Find where the given text appears and provide that cell's center as [X, Y] coordinate. 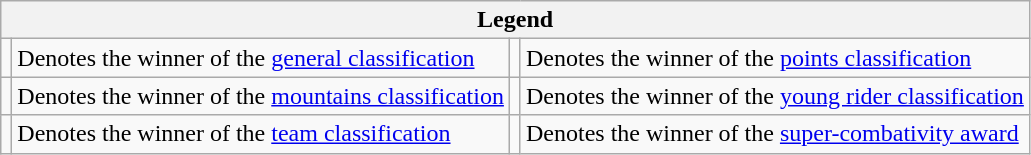
Legend [516, 20]
Denotes the winner of the general classification [261, 58]
Denotes the winner of the super-combativity award [774, 134]
Denotes the winner of the points classification [774, 58]
Denotes the winner of the mountains classification [261, 96]
Denotes the winner of the team classification [261, 134]
Denotes the winner of the young rider classification [774, 96]
